Output the (x, y) coordinate of the center of the cell containing the given text.  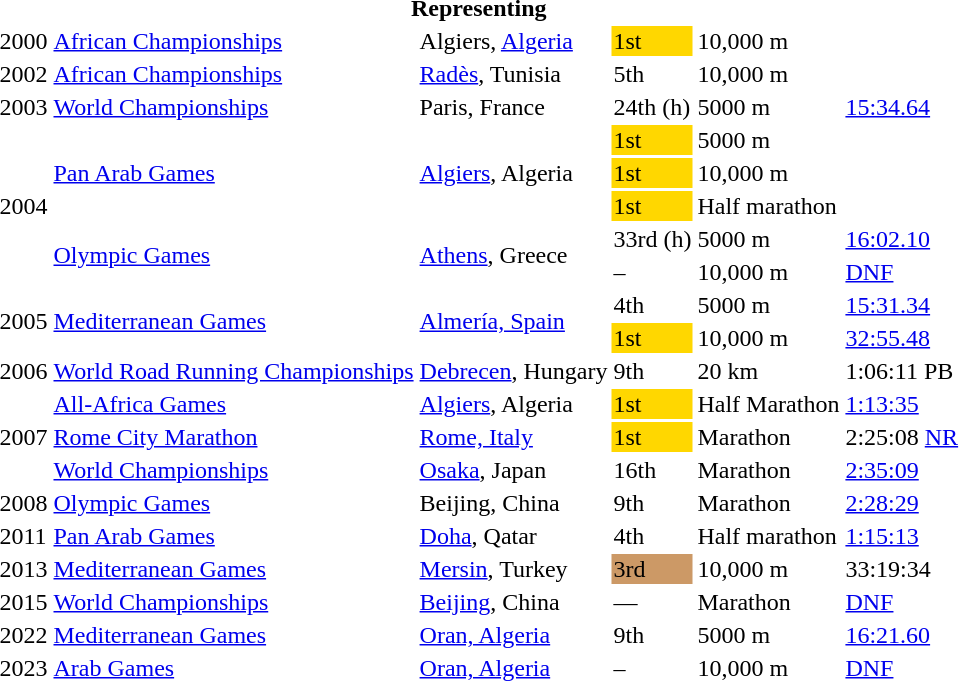
Athens, Greece (514, 256)
Mersin, Turkey (514, 569)
– (652, 272)
Osaka, Japan (514, 470)
Paris, France (514, 107)
World Road Running Championships (234, 371)
Oran, Algeria (514, 635)
Half Marathon (768, 404)
Rome, Italy (514, 437)
20 km (768, 371)
All-Africa Games (234, 404)
33rd (h) (652, 239)
16th (652, 470)
Radès, Tunisia (514, 74)
Rome City Marathon (234, 437)
Debrecen, Hungary (514, 371)
24th (h) (652, 107)
5th (652, 74)
3rd (652, 569)
Almería, Spain (514, 322)
Doha, Qatar (514, 536)
— (652, 602)
